Return (X, Y) of the center of cell containing provided text 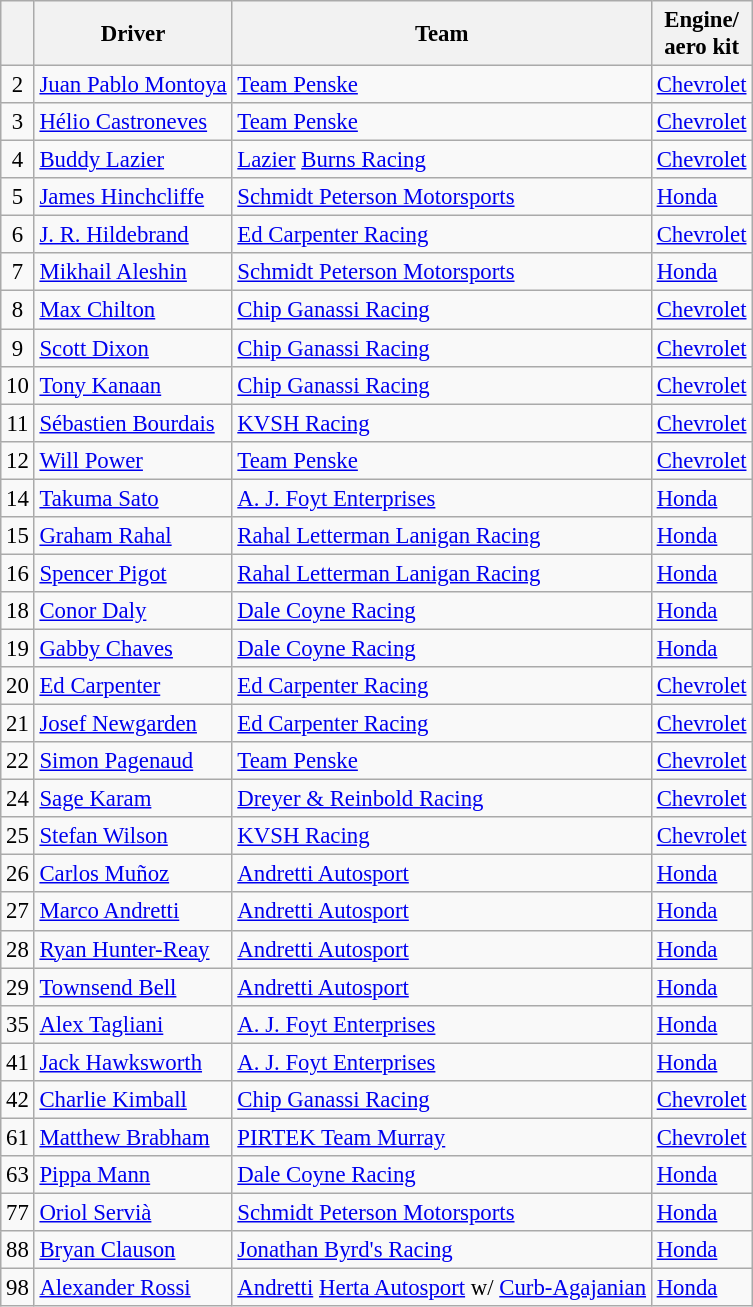
Driver (133, 34)
35 (18, 1024)
James Hinchcliffe (133, 197)
Ed Carpenter (133, 686)
Charlie Kimball (133, 1100)
8 (18, 310)
12 (18, 460)
Takuma Sato (133, 498)
27 (18, 912)
25 (18, 836)
Jack Hawksworth (133, 1062)
61 (18, 1137)
16 (18, 573)
63 (18, 1175)
Jonathan Byrd's Racing (442, 1250)
Lazier Burns Racing (442, 160)
Tony Kanaan (133, 385)
24 (18, 799)
3 (18, 122)
J. R. Hildebrand (133, 235)
Dreyer & Reinbold Racing (442, 799)
Matthew Brabham (133, 1137)
4 (18, 160)
5 (18, 197)
9 (18, 348)
10 (18, 385)
Juan Pablo Montoya (133, 85)
14 (18, 498)
88 (18, 1250)
26 (18, 874)
Max Chilton (133, 310)
Buddy Lazier (133, 160)
Ryan Hunter-Reay (133, 949)
Carlos Muñoz (133, 874)
Josef Newgarden (133, 724)
41 (18, 1062)
2 (18, 85)
Stefan Wilson (133, 836)
Alexander Rossi (133, 1288)
PIRTEK Team Murray (442, 1137)
Townsend Bell (133, 987)
Graham Rahal (133, 536)
29 (18, 987)
Engine/aero kit (701, 34)
11 (18, 423)
Alex Tagliani (133, 1024)
Sébastien Bourdais (133, 423)
Simon Pagenaud (133, 761)
Spencer Pigot (133, 573)
Will Power (133, 460)
6 (18, 235)
42 (18, 1100)
Mikhail Aleshin (133, 273)
15 (18, 536)
77 (18, 1212)
Hélio Castroneves (133, 122)
20 (18, 686)
7 (18, 273)
21 (18, 724)
Team (442, 34)
Marco Andretti (133, 912)
Bryan Clauson (133, 1250)
98 (18, 1288)
22 (18, 761)
18 (18, 611)
Oriol Servià (133, 1212)
Gabby Chaves (133, 648)
Sage Karam (133, 799)
Scott Dixon (133, 348)
19 (18, 648)
Pippa Mann (133, 1175)
Conor Daly (133, 611)
28 (18, 949)
Andretti Herta Autosport w/ Curb-Agajanian (442, 1288)
